Capture the cell that displays the provided text and extract its (X, Y) central coordinate. 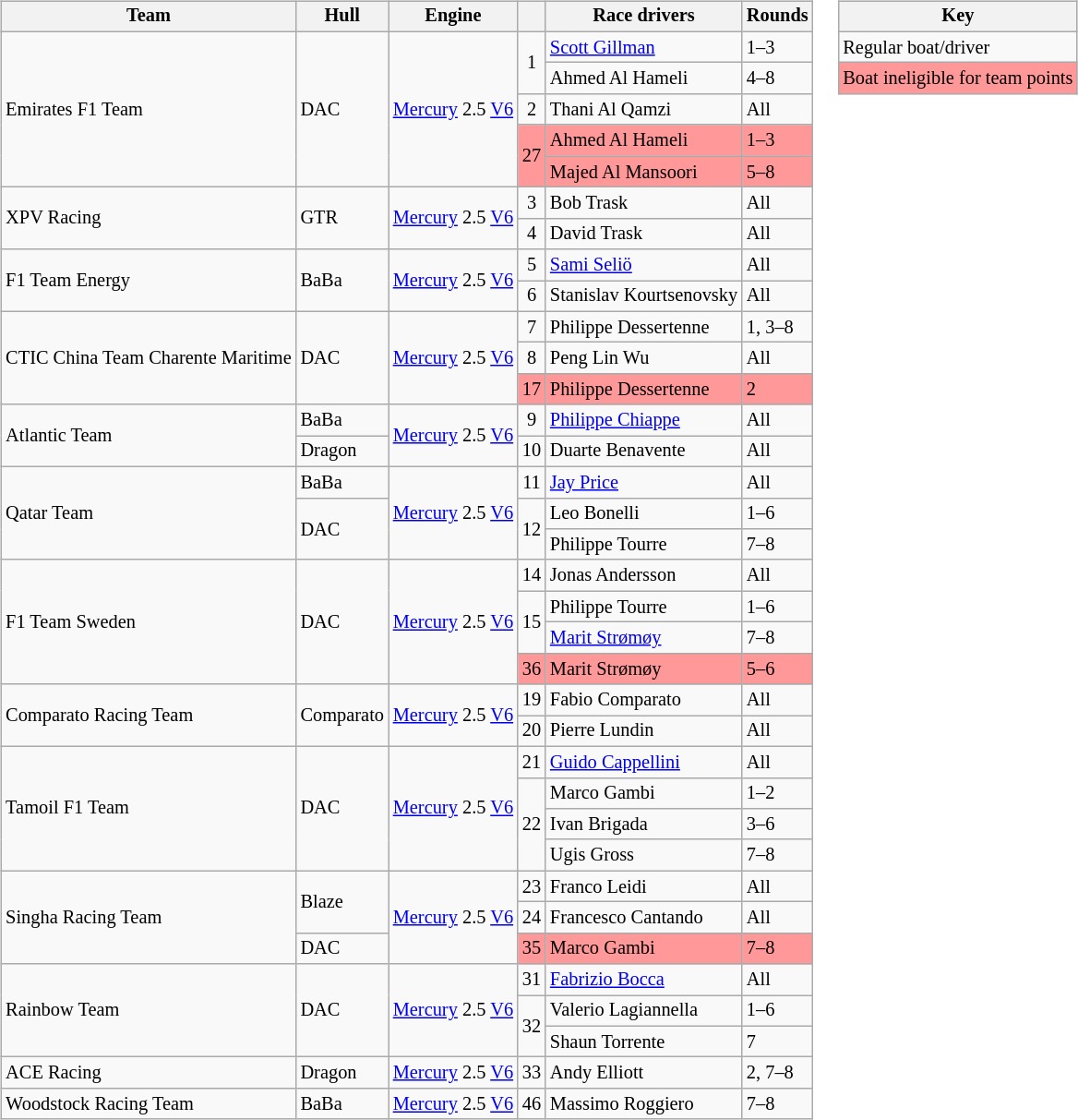
Fabio Comparato (644, 700)
36 (532, 668)
Massimo Roggiero (644, 1104)
46 (532, 1104)
Bob Trask (644, 203)
10 (532, 452)
Regular boat/driver (958, 47)
3–6 (777, 825)
27 (532, 155)
1–2 (777, 793)
CTIC China Team Charente Maritime (148, 358)
Boat ineligible for team points (958, 78)
ACE Racing (148, 1073)
2, 7–8 (777, 1073)
5 (532, 265)
3 (532, 203)
Tamoil F1 Team (148, 809)
XPV Racing (148, 218)
Guido Cappellini (644, 762)
Comparato Racing Team (148, 715)
Leo Bonelli (644, 513)
Peng Lin Wu (644, 358)
Rounds (777, 17)
GTR (342, 218)
Comparato (342, 715)
Emirates F1 Team (148, 109)
6 (532, 296)
23 (532, 886)
1 (532, 63)
Shaun Torrente (644, 1042)
F1 Team Energy (148, 281)
Valerio Lagiannella (644, 1011)
Duarte Benavente (644, 452)
Scott Gillman (644, 47)
Ivan Brigada (644, 825)
Jay Price (644, 482)
Qatar Team (148, 513)
19 (532, 700)
Pierre Lundin (644, 731)
Race drivers (644, 17)
Franco Leidi (644, 886)
Team (148, 17)
Blaze (342, 901)
Philippe Chiappe (644, 420)
21 (532, 762)
Stanislav Kourtsenovsky (644, 296)
33 (532, 1073)
8 (532, 358)
15 (532, 622)
20 (532, 731)
Francesco Cantando (644, 918)
35 (532, 948)
Hull (342, 17)
5–8 (777, 172)
Sami Seliö (644, 265)
Rainbow Team (148, 1010)
Jonas Andersson (644, 575)
Atlantic Team (148, 436)
24 (532, 918)
Engine (453, 17)
1, 3–8 (777, 327)
12 (532, 528)
4–8 (777, 78)
Woodstock Racing Team (148, 1104)
32 (532, 1027)
14 (532, 575)
Thani Al Qamzi (644, 110)
Singha Racing Team (148, 918)
5–6 (777, 668)
22 (532, 824)
11 (532, 482)
Ugis Gross (644, 855)
F1 Team Sweden (148, 622)
9 (532, 420)
4 (532, 234)
Andy Elliott (644, 1073)
David Trask (644, 234)
Key (958, 17)
31 (532, 980)
17 (532, 390)
Majed Al Mansoori (644, 172)
Fabrizio Bocca (644, 980)
